Provide the (X, Y) coordinate of the cell's center where the given text is located.  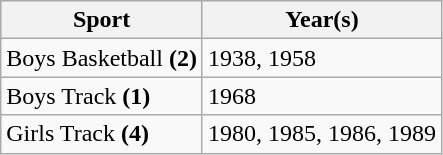
1938, 1958 (322, 58)
Boys Basketball (2) (102, 58)
Sport (102, 20)
Year(s) (322, 20)
Boys Track (1) (102, 96)
1980, 1985, 1986, 1989 (322, 134)
Girls Track (4) (102, 134)
1968 (322, 96)
